Capture the cell that displays the provided text and extract its (X, Y) central coordinate. 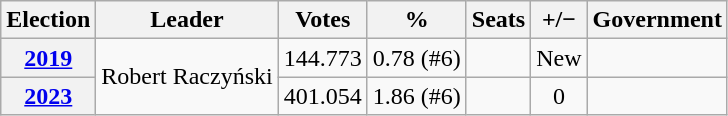
New (559, 58)
401.054 (322, 96)
% (416, 20)
1.86 (#6) (416, 96)
2019 (48, 58)
Election (48, 20)
0.78 (#6) (416, 58)
Government (657, 20)
2023 (48, 96)
Leader (187, 20)
Votes (322, 20)
Seats (498, 20)
+/− (559, 20)
0 (559, 96)
Robert Raczyński (187, 77)
144.773 (322, 58)
